For the text-containing cell, return its midpoint in (x, y) coordinate format. 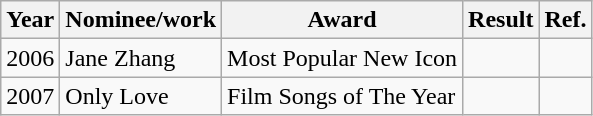
Result (501, 20)
2007 (30, 96)
Film Songs of The Year (342, 96)
Nominee/work (141, 20)
Only Love (141, 96)
Award (342, 20)
Ref. (566, 20)
2006 (30, 58)
Year (30, 20)
Jane Zhang (141, 58)
Most Popular New Icon (342, 58)
